Pinpoint the cell where the given text exists, returning its [X, Y] midpoint coordinate. 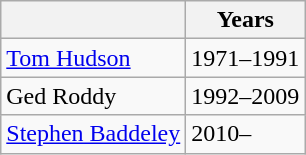
Stephen Baddeley [94, 134]
1971–1991 [246, 58]
Tom Hudson [94, 58]
Years [246, 20]
1992–2009 [246, 96]
Ged Roddy [94, 96]
2010– [246, 134]
